Pinpoint the cell where the given text exists, returning its [x, y] midpoint coordinate. 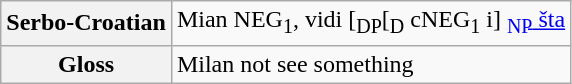
Mian NEG1, vidi [DP[D cNEG1 i] NP šta [370, 23]
Milan not see something [370, 64]
Serbo-Croatian [86, 23]
Gloss [86, 64]
